Detect which cell encompasses the target text, then output its [x, y] center coordinate. 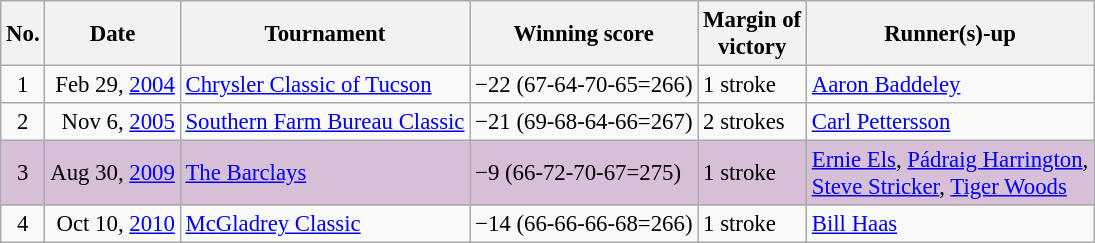
Runner(s)-up [950, 34]
Chrysler Classic of Tucson [325, 85]
Aaron Baddeley [950, 85]
Margin ofvictory [752, 34]
−9 (66-72-70-67=275) [584, 174]
−21 (69-68-64-66=267) [584, 122]
2 [23, 122]
Nov 6, 2005 [112, 122]
3 [23, 174]
4 [23, 224]
−22 (67-64-70-65=266) [584, 85]
Date [112, 34]
−14 (66-66-66-68=266) [584, 224]
No. [23, 34]
Winning score [584, 34]
2 strokes [752, 122]
Tournament [325, 34]
Oct 10, 2010 [112, 224]
Carl Pettersson [950, 122]
McGladrey Classic [325, 224]
Southern Farm Bureau Classic [325, 122]
The Barclays [325, 174]
Aug 30, 2009 [112, 174]
1 [23, 85]
Ernie Els, Pádraig Harrington, Steve Stricker, Tiger Woods [950, 174]
Feb 29, 2004 [112, 85]
Bill Haas [950, 224]
